Return the (x, y) coordinate for the center point of the cell that contains the specified text.  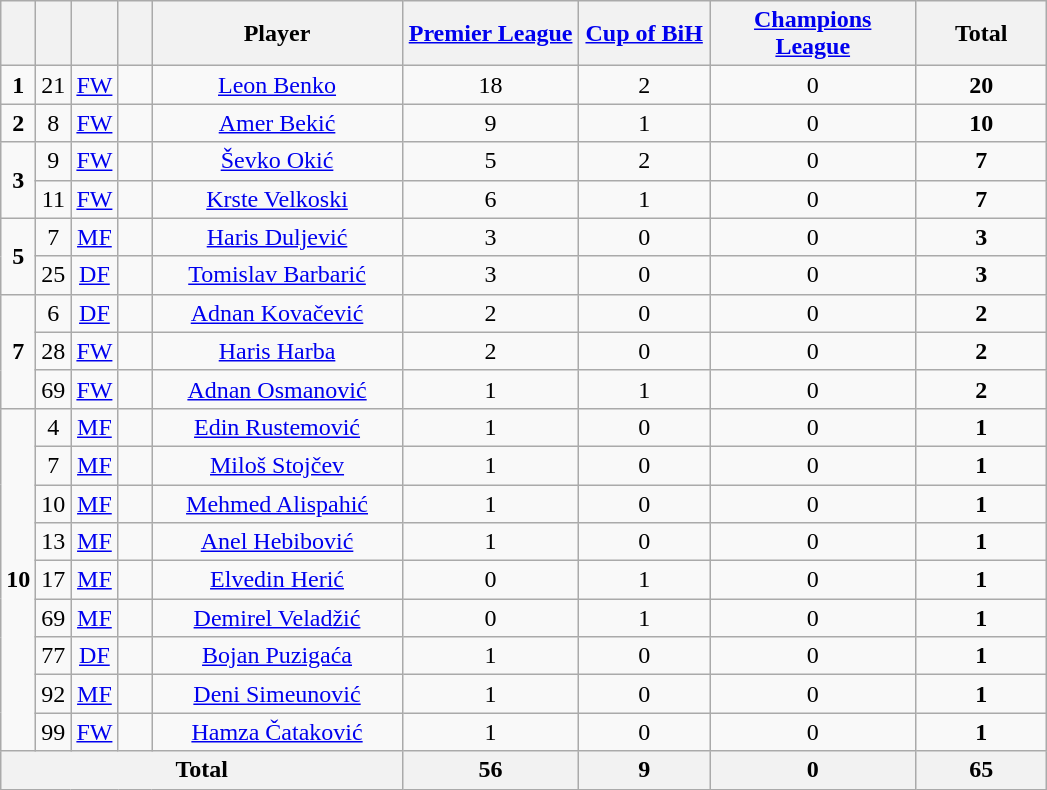
Amer Bekić (278, 123)
Premier League (491, 34)
Edin Rustemović (278, 427)
65 (982, 770)
17 (54, 580)
Mehmed Alispahić (278, 503)
99 (54, 732)
20 (982, 85)
Elvedin Herić (278, 580)
11 (54, 199)
Anel Hebibović (278, 542)
Haris Duljević (278, 237)
Krste Velkoski (278, 199)
25 (54, 275)
13 (54, 542)
Cup of BiH (644, 34)
Bojan Puzigaća (278, 656)
4 (54, 427)
Tomislav Barbarić (278, 275)
18 (491, 85)
Leon Benko (278, 85)
Adnan Osmanović (278, 389)
Player (278, 34)
21 (54, 85)
77 (54, 656)
Deni Simeunović (278, 694)
Miloš Stojčev (278, 465)
Hamza Čataković (278, 732)
Haris Harba (278, 351)
92 (54, 694)
Adnan Kovačević (278, 313)
Champions League (813, 34)
56 (491, 770)
Ševko Okić (278, 161)
8 (54, 123)
28 (54, 351)
Demirel Veladžić (278, 618)
